Output the (X, Y) coordinate of the center of the cell containing the given text.  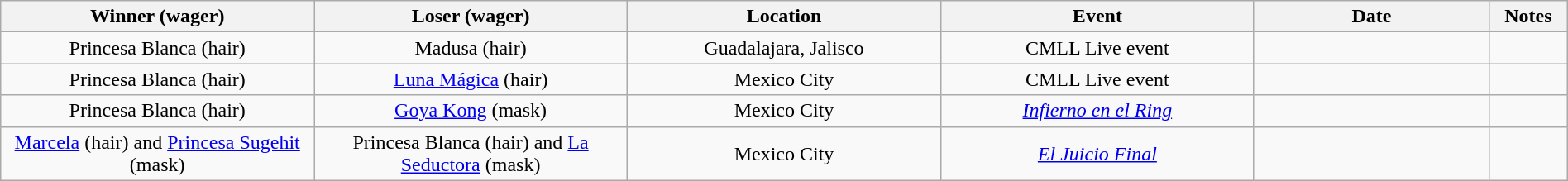
Location (784, 17)
El Juicio Final (1097, 154)
Princesa Blanca (hair) and La Seductora (mask) (471, 154)
Goya Kong (mask) (471, 111)
Madusa (hair) (471, 48)
Guadalajara, Jalisco (784, 48)
Marcela (hair) and Princesa Sugehit (mask) (157, 154)
Winner (wager) (157, 17)
Infierno en el Ring (1097, 111)
Event (1097, 17)
Date (1371, 17)
Notes (1528, 17)
Luna Mágica (hair) (471, 79)
Loser (wager) (471, 17)
